Determine the [X, Y] coordinate at the center of the cell enclosing the given text.  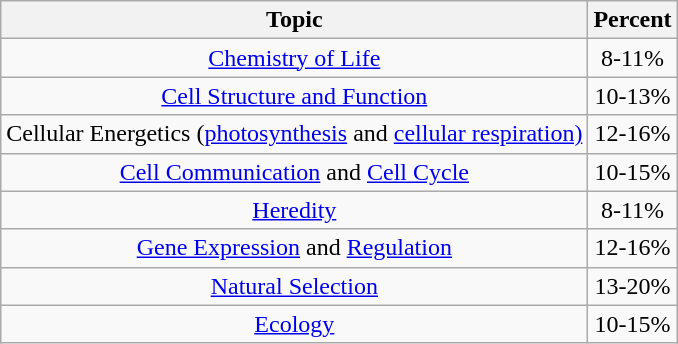
Natural Selection [294, 286]
Cellular Energetics (photosynthesis and cellular respiration) [294, 134]
Chemistry of Life [294, 58]
Topic [294, 20]
Percent [632, 20]
13-20% [632, 286]
Cell Structure and Function [294, 96]
Heredity [294, 210]
Cell Communication and Cell Cycle [294, 172]
Gene Expression and Regulation [294, 248]
10-13% [632, 96]
Ecology [294, 324]
